Detect which cell encompasses the target text, then output its (X, Y) center coordinate. 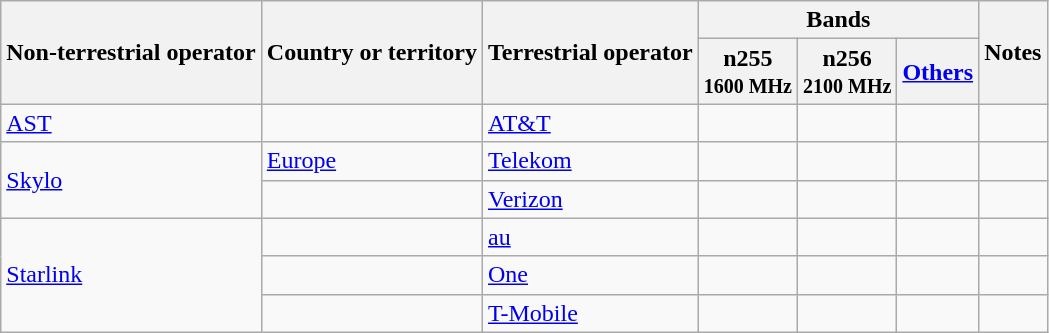
Skylo (132, 180)
AT&T (591, 123)
au (591, 237)
Verizon (591, 199)
Non-terrestrial operator (132, 52)
n2551600 MHz (748, 72)
T-Mobile (591, 313)
Europe (372, 161)
Bands (838, 20)
Starlink (132, 275)
Others (938, 72)
Terrestrial operator (591, 52)
Country or territory (372, 52)
n2562100 MHz (848, 72)
One (591, 275)
Notes (1013, 52)
AST (132, 123)
Telekom (591, 161)
